Detect which cell encompasses the target text, then output its [x, y] center coordinate. 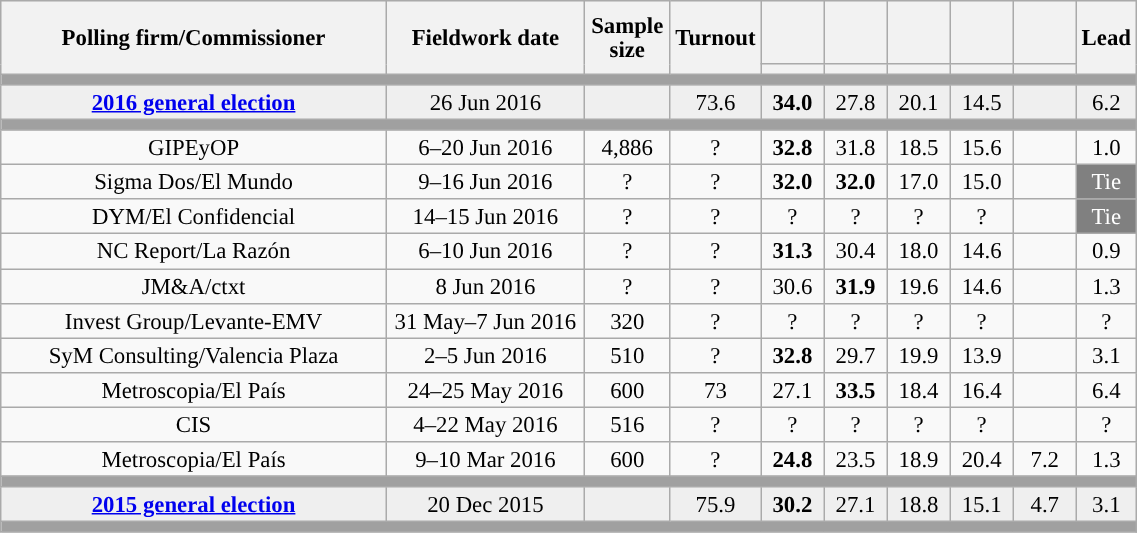
24–25 May 2016 [485, 390]
Fieldwork date [485, 38]
Turnout [716, 38]
14–15 Jun 2016 [485, 218]
31.9 [856, 286]
1.0 [1106, 148]
31 May–7 Jun 2016 [485, 320]
2015 general election [194, 504]
30.2 [792, 504]
18.0 [918, 252]
DYM/El Confidencial [194, 218]
6.2 [1106, 102]
26 Jun 2016 [485, 102]
9–16 Jun 2016 [485, 182]
73.6 [716, 102]
18.5 [918, 148]
24.8 [792, 460]
30.6 [792, 286]
27.8 [856, 102]
33.5 [856, 390]
17.0 [918, 182]
510 [627, 356]
4–22 May 2016 [485, 424]
18.4 [918, 390]
31.3 [792, 252]
18.8 [918, 504]
NC Report/La Razón [194, 252]
20.4 [982, 460]
16.4 [982, 390]
4,886 [627, 148]
19.9 [918, 356]
19.6 [918, 286]
CIS [194, 424]
29.7 [856, 356]
15.1 [982, 504]
JM&A/ctxt [194, 286]
Sample size [627, 38]
0.9 [1106, 252]
13.9 [982, 356]
34.0 [792, 102]
320 [627, 320]
Invest Group/Levante-EMV [194, 320]
7.2 [1044, 460]
Sigma Dos/El Mundo [194, 182]
31.8 [856, 148]
15.6 [982, 148]
4.7 [1044, 504]
15.0 [982, 182]
75.9 [716, 504]
30.4 [856, 252]
20.1 [918, 102]
Lead [1106, 38]
73 [716, 390]
GIPEyOP [194, 148]
SyM Consulting/Valencia Plaza [194, 356]
20 Dec 2015 [485, 504]
Polling firm/Commissioner [194, 38]
14.5 [982, 102]
516 [627, 424]
6–20 Jun 2016 [485, 148]
2016 general election [194, 102]
18.9 [918, 460]
8 Jun 2016 [485, 286]
9–10 Mar 2016 [485, 460]
6–10 Jun 2016 [485, 252]
6.4 [1106, 390]
23.5 [856, 460]
2–5 Jun 2016 [485, 356]
